Return the (X, Y) coordinate for the center point of the cell that contains the specified text.  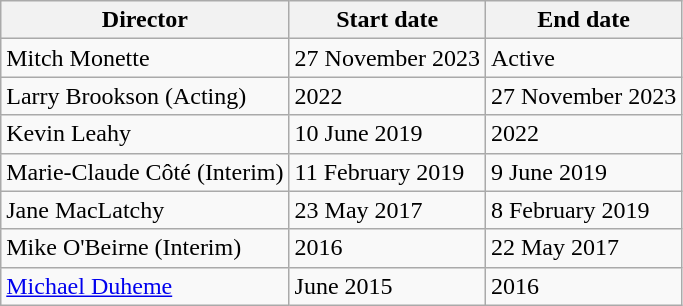
End date (583, 20)
Mitch Monette (145, 58)
Kevin Leahy (145, 134)
Michael Duheme (145, 286)
22 May 2017 (583, 248)
10 June 2019 (387, 134)
Mike O'Beirne (Interim) (145, 248)
Larry Brookson (Acting) (145, 96)
23 May 2017 (387, 210)
Active (583, 58)
Marie-Claude Côté (Interim) (145, 172)
June 2015 (387, 286)
Jane MacLatchy (145, 210)
Start date (387, 20)
8 February 2019 (583, 210)
9 June 2019 (583, 172)
11 February 2019 (387, 172)
Director (145, 20)
